Find where the given text appears and provide that cell's center as (X, Y) coordinate. 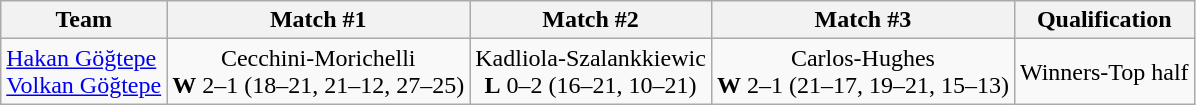
Carlos-HughesW 2–1 (21–17, 19–21, 15–13) (862, 72)
Match #3 (862, 20)
Team (84, 20)
Match #1 (318, 20)
Winners-Top half (1104, 72)
Qualification (1104, 20)
Hakan GöğtepeVolkan Göğtepe (84, 72)
Match #2 (591, 20)
Cecchini-MorichelliW 2–1 (18–21, 21–12, 27–25) (318, 72)
Kadliola-SzalankkiewicL 0–2 (16–21, 10–21) (591, 72)
